Provide the (X, Y) coordinate of the cell's center where the given text is located.  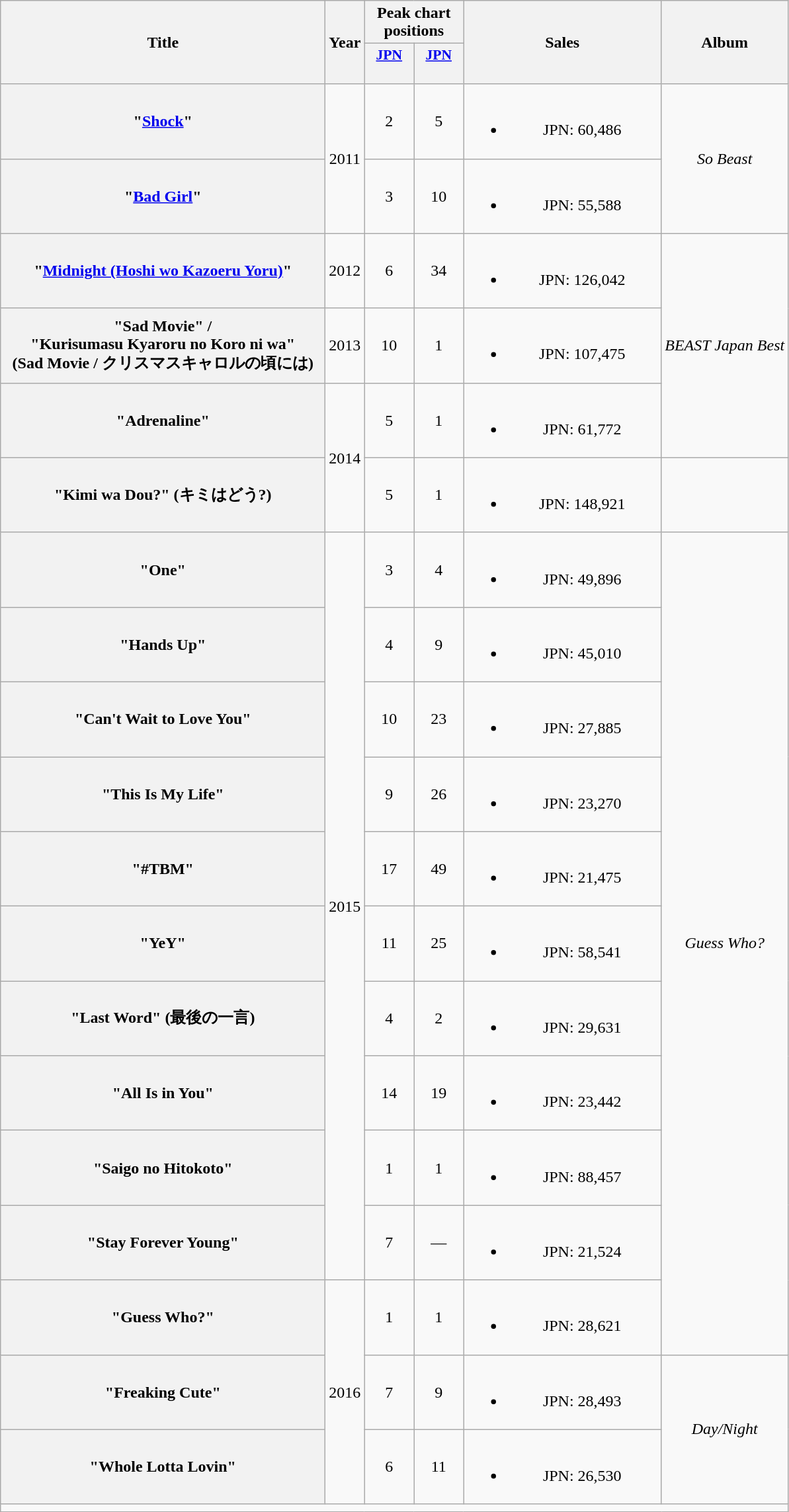
JPN: 88,457 (562, 1168)
JPN: 60,486 (562, 122)
JPN: 28,493 (562, 1392)
2014 (345, 458)
JPN: 29,631 (562, 1018)
25 (439, 944)
2016 (345, 1392)
"Freaking Cute" (163, 1392)
26 (439, 793)
"Stay Forever Young" (163, 1243)
JPN: 49,896 (562, 570)
JPN: 23,270 (562, 793)
JPN: 55,588 (562, 196)
Title (163, 42)
49 (439, 869)
"All Is in You" (163, 1094)
14 (389, 1094)
"This Is My Life" (163, 793)
— (439, 1243)
"#TBM" (163, 869)
"Sad Movie" /"Kurisumasu Kyaroru no Koro ni wa"(Sad Movie / クリスマスキャロルの頃には) (163, 345)
JPN: 45,010 (562, 644)
JPN: 148,921 (562, 495)
17 (389, 869)
Year (345, 42)
So Beast (725, 159)
JPN: 23,442 (562, 1094)
JPN: 27,885 (562, 719)
"Hands Up" (163, 644)
JPN: 21,475 (562, 869)
"YeY" (163, 944)
JPN: 61,772 (562, 420)
JPN: 26,530 (562, 1466)
JPN: 21,524 (562, 1243)
"Last Word" (最後の一言) (163, 1018)
JPN: 28,621 (562, 1317)
23 (439, 719)
Guess Who? (725, 943)
2013 (345, 345)
"Can't Wait to Love You" (163, 719)
JPN: 126,042 (562, 271)
2011 (345, 159)
Day/Night (725, 1429)
2015 (345, 906)
"Midnight (Hoshi wo Kazoeru Yoru)" (163, 271)
JPN: 58,541 (562, 944)
2012 (345, 271)
BEAST Japan Best (725, 345)
"Kimi wa Dou?" (キミはどう?) (163, 495)
Album (725, 42)
19 (439, 1094)
Peak chart positions (414, 22)
JPN: 107,475 (562, 345)
"Adrenaline" (163, 420)
"Saigo no Hitokoto" (163, 1168)
Sales (562, 42)
34 (439, 271)
"Whole Lotta Lovin" (163, 1466)
"Guess Who?" (163, 1317)
"Bad Girl" (163, 196)
"Shock" (163, 122)
"One" (163, 570)
